Identify which cell holds the provided text, then report its (X, Y) central coordinate. 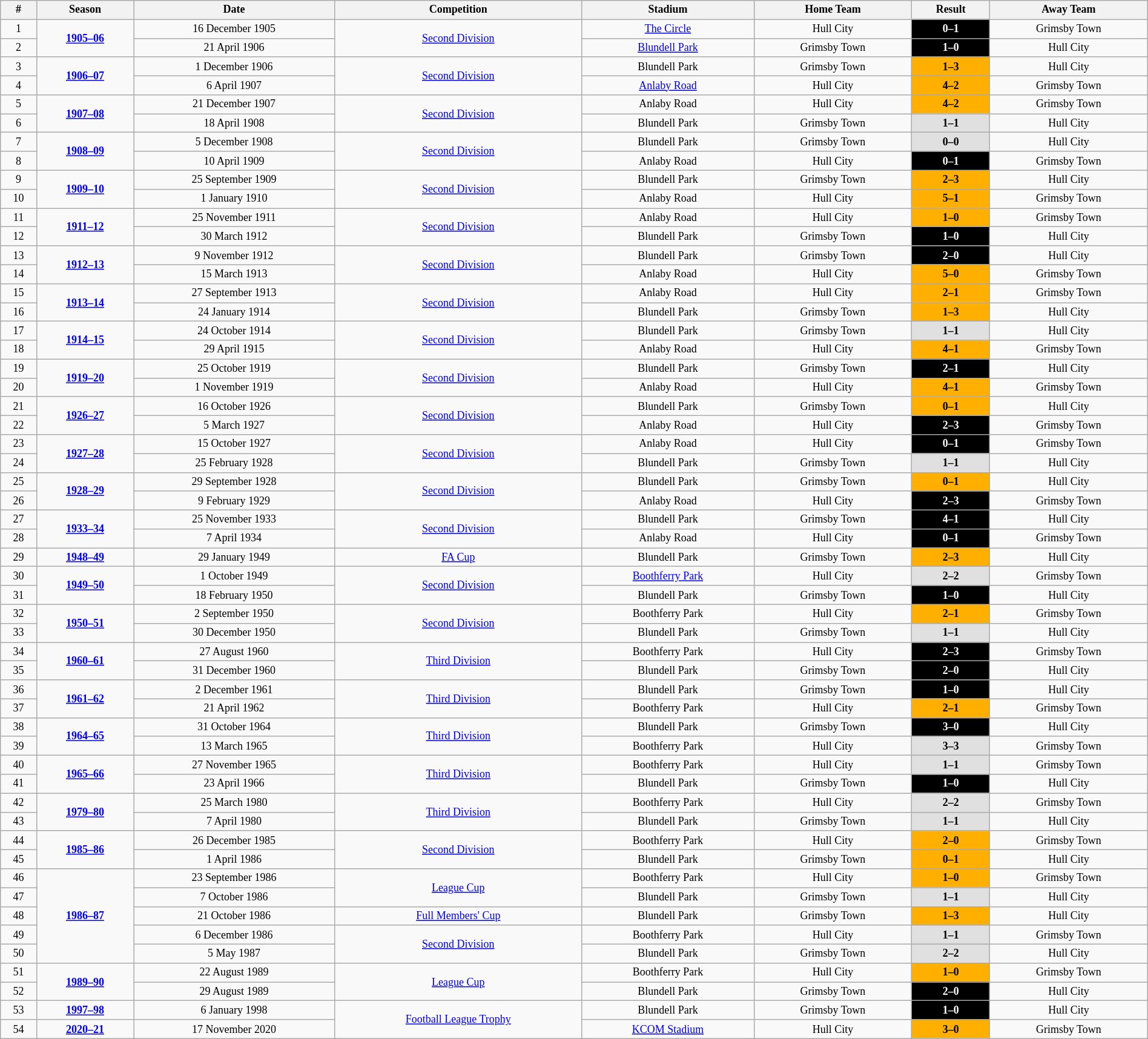
16 (19, 312)
1986–87 (85, 916)
47 (19, 897)
Football League Trophy (458, 1020)
49 (19, 935)
35 (19, 671)
23 (19, 444)
48 (19, 915)
Away Team (1069, 10)
29 April 1915 (234, 350)
15 October 1927 (234, 444)
7 April 1980 (234, 821)
1950–51 (85, 623)
1913–14 (85, 302)
1 October 1949 (234, 576)
2020–21 (85, 1029)
6 January 1998 (234, 1010)
2 September 1950 (234, 614)
20 (19, 388)
1927–28 (85, 454)
13 (19, 256)
18 April 1908 (234, 124)
1919–20 (85, 378)
21 (19, 406)
29 September 1928 (234, 482)
1905–06 (85, 38)
37 (19, 708)
27 September 1913 (234, 293)
31 December 1960 (234, 671)
6 December 1986 (234, 935)
32 (19, 614)
28 (19, 539)
29 August 1989 (234, 992)
18 (19, 350)
9 February 1929 (234, 500)
21 April 1906 (234, 47)
21 April 1962 (234, 708)
5–0 (951, 274)
22 August 1989 (234, 972)
1964–65 (85, 736)
7 April 1934 (234, 539)
10 April 1909 (234, 161)
40 (19, 765)
1997–98 (85, 1010)
3–3 (951, 746)
24 January 1914 (234, 312)
5 May 1987 (234, 953)
6 (19, 124)
51 (19, 972)
29 (19, 557)
4 (19, 85)
1989–90 (85, 982)
1912–13 (85, 265)
26 (19, 500)
1911–12 (85, 227)
5 December 1908 (234, 142)
5 (19, 104)
15 March 1913 (234, 274)
0–0 (951, 142)
9 (19, 179)
36 (19, 689)
6 April 1907 (234, 85)
11 (19, 218)
52 (19, 992)
54 (19, 1029)
15 (19, 293)
29 January 1949 (234, 557)
30 December 1950 (234, 632)
KCOM Stadium (668, 1029)
FA Cup (458, 557)
31 October 1964 (234, 727)
25 November 1911 (234, 218)
25 September 1909 (234, 179)
24 (19, 463)
7 (19, 142)
16 December 1905 (234, 29)
1979–80 (85, 812)
1961–62 (85, 699)
25 February 1928 (234, 463)
53 (19, 1010)
19 (19, 368)
27 August 1960 (234, 651)
16 October 1926 (234, 406)
Season (85, 10)
31 (19, 595)
1926–27 (85, 415)
12 (19, 236)
1960–61 (85, 661)
1965–66 (85, 774)
1909–10 (85, 189)
1985–86 (85, 849)
43 (19, 821)
9 November 1912 (234, 256)
1906–07 (85, 76)
25 November 1933 (234, 519)
17 (19, 331)
13 March 1965 (234, 746)
21 October 1986 (234, 915)
1 April 1986 (234, 859)
1948–49 (85, 557)
1907–08 (85, 114)
1 January 1910 (234, 199)
17 November 2020 (234, 1029)
1 December 1906 (234, 67)
3 (19, 67)
25 March 1980 (234, 803)
1928–29 (85, 491)
8 (19, 161)
46 (19, 878)
Stadium (668, 10)
1 (19, 29)
5 March 1927 (234, 425)
1914–15 (85, 340)
5–1 (951, 199)
2 December 1961 (234, 689)
25 October 1919 (234, 368)
7 October 1986 (234, 897)
1 November 1919 (234, 388)
# (19, 10)
38 (19, 727)
41 (19, 783)
14 (19, 274)
21 December 1907 (234, 104)
The Circle (668, 29)
Result (951, 10)
Competition (458, 10)
30 March 1912 (234, 236)
23 September 1986 (234, 878)
39 (19, 746)
24 October 1914 (234, 331)
Home Team (833, 10)
45 (19, 859)
44 (19, 840)
27 November 1965 (234, 765)
Date (234, 10)
1908–09 (85, 151)
2 (19, 47)
26 December 1985 (234, 840)
1933–34 (85, 529)
30 (19, 576)
34 (19, 651)
10 (19, 199)
18 February 1950 (234, 595)
Full Members' Cup (458, 915)
22 (19, 425)
27 (19, 519)
33 (19, 632)
42 (19, 803)
23 April 1966 (234, 783)
1949–50 (85, 585)
50 (19, 953)
25 (19, 482)
